Return the (x, y) coordinate for the center point of the cell that contains the specified text.  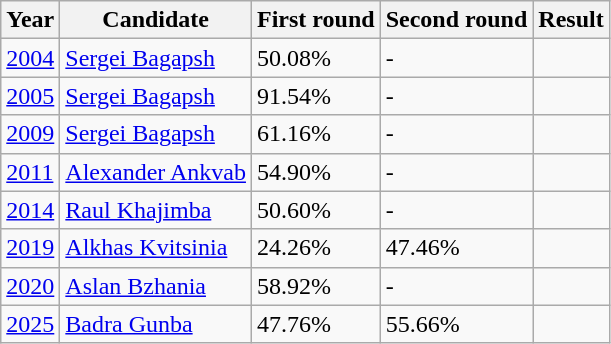
58.92% (316, 286)
2019 (30, 248)
Second round (456, 20)
Aslan Bzhania (156, 286)
54.90% (316, 172)
2025 (30, 324)
First round (316, 20)
2011 (30, 172)
2009 (30, 134)
Result (571, 20)
2020 (30, 286)
Alexander Ankvab (156, 172)
Candidate (156, 20)
2014 (30, 210)
2005 (30, 96)
55.66% (456, 324)
24.26% (316, 248)
61.16% (316, 134)
Year (30, 20)
91.54% (316, 96)
Raul Khajimba (156, 210)
50.60% (316, 210)
47.46% (456, 248)
Alkhas Kvitsinia (156, 248)
2004 (30, 58)
Badra Gunba (156, 324)
47.76% (316, 324)
50.08% (316, 58)
